Locate the cell with the specified text and output its (x, y) center coordinate. 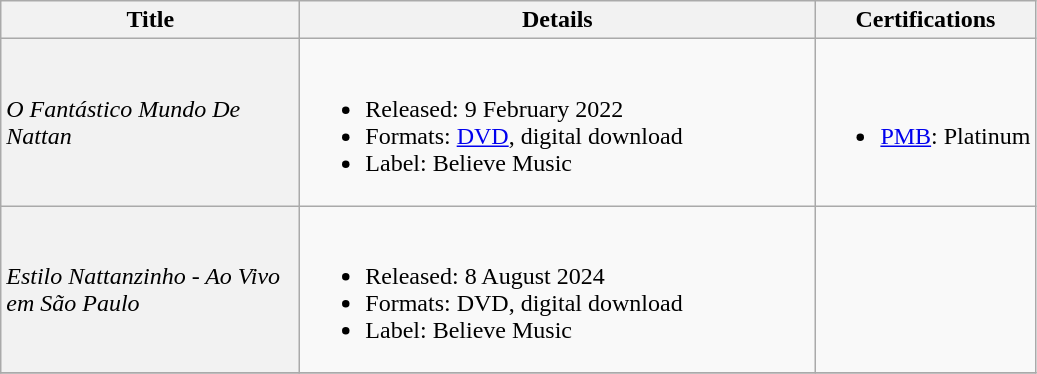
Estilo Nattanzinho - Ao Vivo em São Paulo (150, 290)
O Fantástico Mundo De Nattan (150, 122)
PMB: Platinum (926, 122)
Certifications (926, 20)
Released: 8 August 2024Formats: DVD, digital downloadLabel: Believe Music (558, 290)
Title (150, 20)
Details (558, 20)
Released: 9 February 2022Formats: DVD, digital downloadLabel: Believe Music (558, 122)
